From the cell containing the given text, extract its center point as (x, y) coordinate. 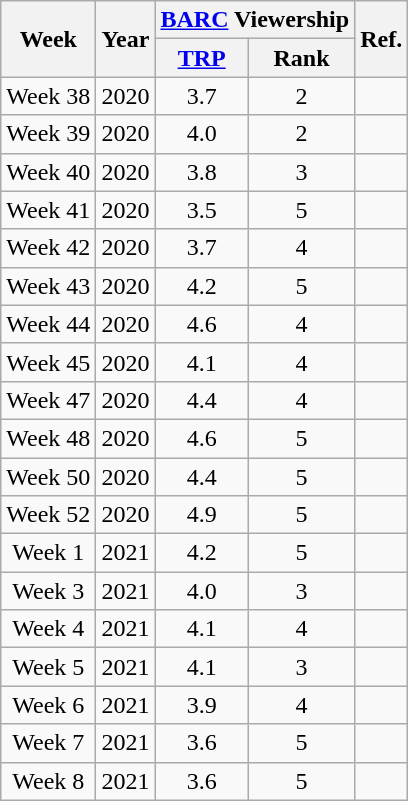
Week 8 (48, 781)
Week (48, 39)
Week 50 (48, 477)
BARC Viewership (255, 20)
Rank (301, 58)
TRP (202, 58)
4.9 (202, 515)
Week 40 (48, 172)
Week 4 (48, 629)
3.8 (202, 172)
Week 39 (48, 134)
Week 42 (48, 248)
Week 1 (48, 553)
Week 44 (48, 324)
Week 41 (48, 210)
Week 5 (48, 667)
Week 3 (48, 591)
Week 48 (48, 438)
Ref. (382, 39)
Week 43 (48, 286)
3.9 (202, 705)
Week 7 (48, 743)
Week 52 (48, 515)
Week 45 (48, 362)
Week 47 (48, 400)
Week 38 (48, 96)
Week 6 (48, 705)
3.5 (202, 210)
Year (126, 39)
